Provide the [x, y] coordinate of the cell's center where the given text is located.  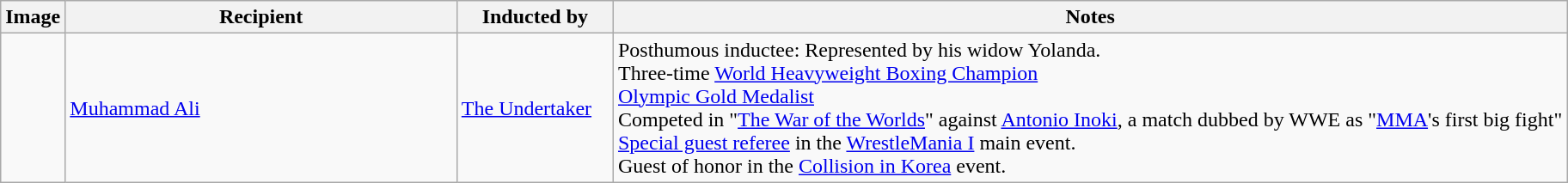
The Undertaker [535, 108]
Inducted by [535, 17]
Recipient [261, 17]
Notes [1090, 17]
Image [33, 17]
Muhammad Ali [261, 108]
